Search for the cell housing the specified text and yield its [X, Y] center coordinate. 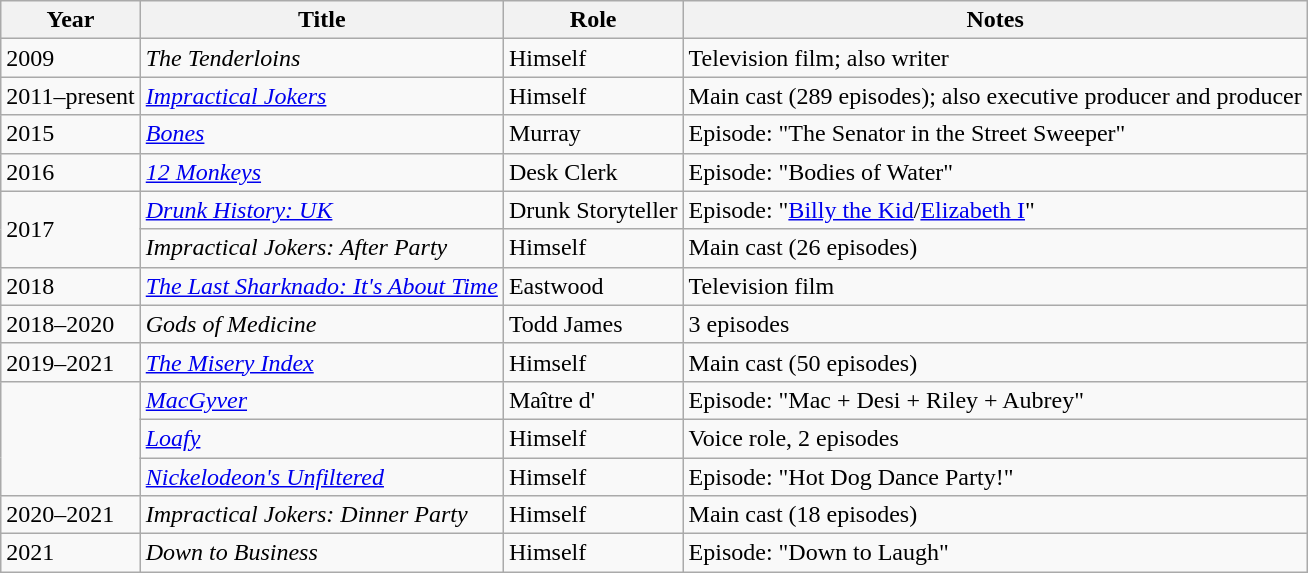
Nickelodeon's Unfiltered [322, 477]
Episode: "Down to Laugh" [995, 553]
Eastwood [593, 286]
Main cast (289 episodes); also executive producer and producer [995, 96]
Drunk Storyteller [593, 210]
2017 [70, 229]
Main cast (18 episodes) [995, 515]
Episode: "Hot Dog Dance Party!" [995, 477]
2020–2021 [70, 515]
Down to Business [322, 553]
Murray [593, 134]
Main cast (26 episodes) [995, 248]
Impractical Jokers: After Party [322, 248]
The Last Sharknado: It's About Time [322, 286]
Gods of Medicine [322, 324]
Role [593, 20]
Year [70, 20]
The Misery Index [322, 362]
Maître d' [593, 400]
Television film; also writer [995, 58]
2019–2021 [70, 362]
Television film [995, 286]
2016 [70, 172]
Bones [322, 134]
Notes [995, 20]
Todd James [593, 324]
Episode: "The Senator in the Street Sweeper" [995, 134]
Loafy [322, 438]
2018 [70, 286]
Impractical Jokers: Dinner Party [322, 515]
3 episodes [995, 324]
Title [322, 20]
Episode: "Bodies of Water" [995, 172]
12 Monkeys [322, 172]
Voice role, 2 episodes [995, 438]
2018–2020 [70, 324]
The Tenderloins [322, 58]
Drunk History: UK [322, 210]
MacGyver [322, 400]
Main cast (50 episodes) [995, 362]
2015 [70, 134]
Episode: "Billy the Kid/Elizabeth I" [995, 210]
2011–present [70, 96]
Desk Clerk [593, 172]
2009 [70, 58]
2021 [70, 553]
Episode: "Mac + Desi + Riley + Aubrey" [995, 400]
Impractical Jokers [322, 96]
